Determine the [X, Y] coordinate at the center of the cell enclosing the given text.  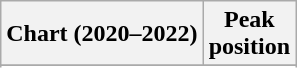
Peakposition [249, 34]
Chart (2020–2022) [102, 34]
